For the text-containing cell, return its midpoint in [X, Y] coordinate format. 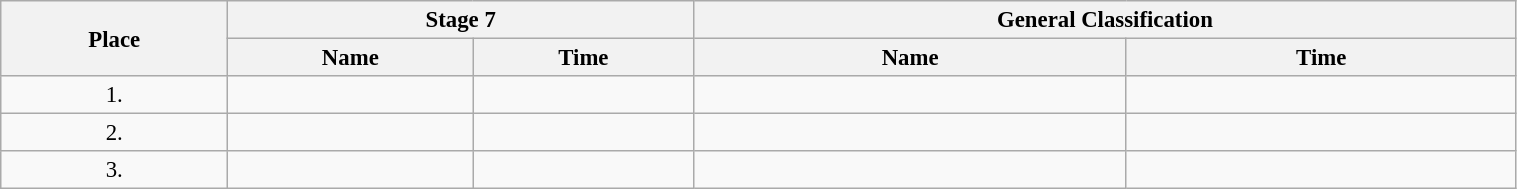
1. [114, 95]
2. [114, 133]
3. [114, 170]
General Classification [1105, 20]
Place [114, 38]
Stage 7 [461, 20]
